For the text-containing cell, return its midpoint in (X, Y) coordinate format. 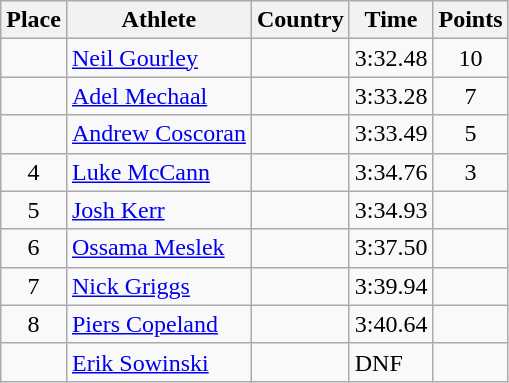
3:40.64 (391, 324)
3:33.28 (391, 96)
3 (470, 172)
Josh Kerr (158, 210)
Points (470, 20)
Ossama Meslek (158, 248)
3:39.94 (391, 286)
Luke McCann (158, 172)
6 (34, 248)
3:32.48 (391, 58)
DNF (391, 362)
3:34.76 (391, 172)
3:37.50 (391, 248)
Andrew Coscoran (158, 134)
3:34.93 (391, 210)
8 (34, 324)
Adel Mechaal (158, 96)
4 (34, 172)
Neil Gourley (158, 58)
Piers Copeland (158, 324)
Place (34, 20)
Country (300, 20)
10 (470, 58)
Nick Griggs (158, 286)
Athlete (158, 20)
Time (391, 20)
Erik Sowinski (158, 362)
3:33.49 (391, 134)
